Extract the (x, y) coordinate from the center of the cell holding the provided text.  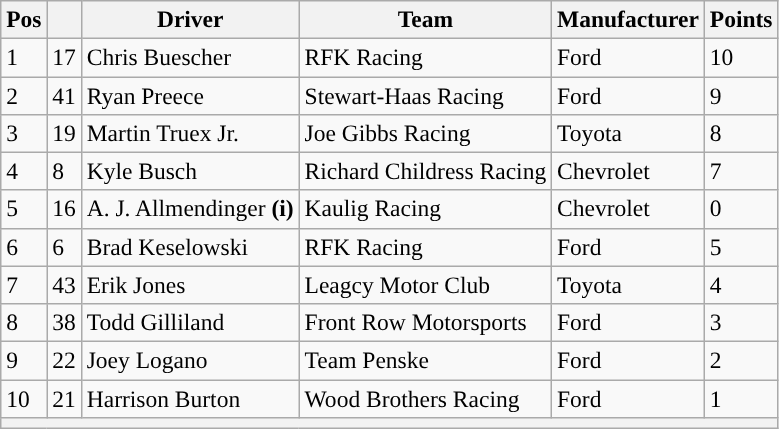
Pos (24, 19)
Kaulig Racing (425, 209)
Front Row Motorsports (425, 322)
Team (425, 19)
21 (64, 398)
Kyle Busch (190, 171)
Brad Keselowski (190, 247)
Manufacturer (628, 19)
Martin Truex Jr. (190, 133)
Leagcy Motor Club (425, 285)
Richard Childress Racing (425, 171)
43 (64, 285)
Points (741, 19)
16 (64, 209)
Chris Buescher (190, 57)
Todd Gilliland (190, 322)
A. J. Allmendinger (i) (190, 209)
Harrison Burton (190, 398)
Stewart-Haas Racing (425, 95)
Joe Gibbs Racing (425, 133)
Team Penske (425, 360)
17 (64, 57)
Driver (190, 19)
41 (64, 95)
Erik Jones (190, 285)
0 (741, 209)
Joey Logano (190, 360)
19 (64, 133)
38 (64, 322)
22 (64, 360)
Ryan Preece (190, 95)
Wood Brothers Racing (425, 398)
